Determine the (x, y) coordinate at the center of the cell enclosing the given text.  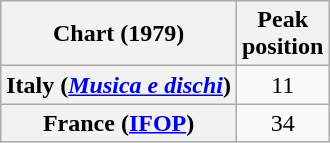
France (IFOP) (119, 123)
34 (282, 123)
11 (282, 85)
Italy (Musica e dischi) (119, 85)
Chart (1979) (119, 34)
Peakposition (282, 34)
